Find where the given text appears and provide that cell's center as [x, y] coordinate. 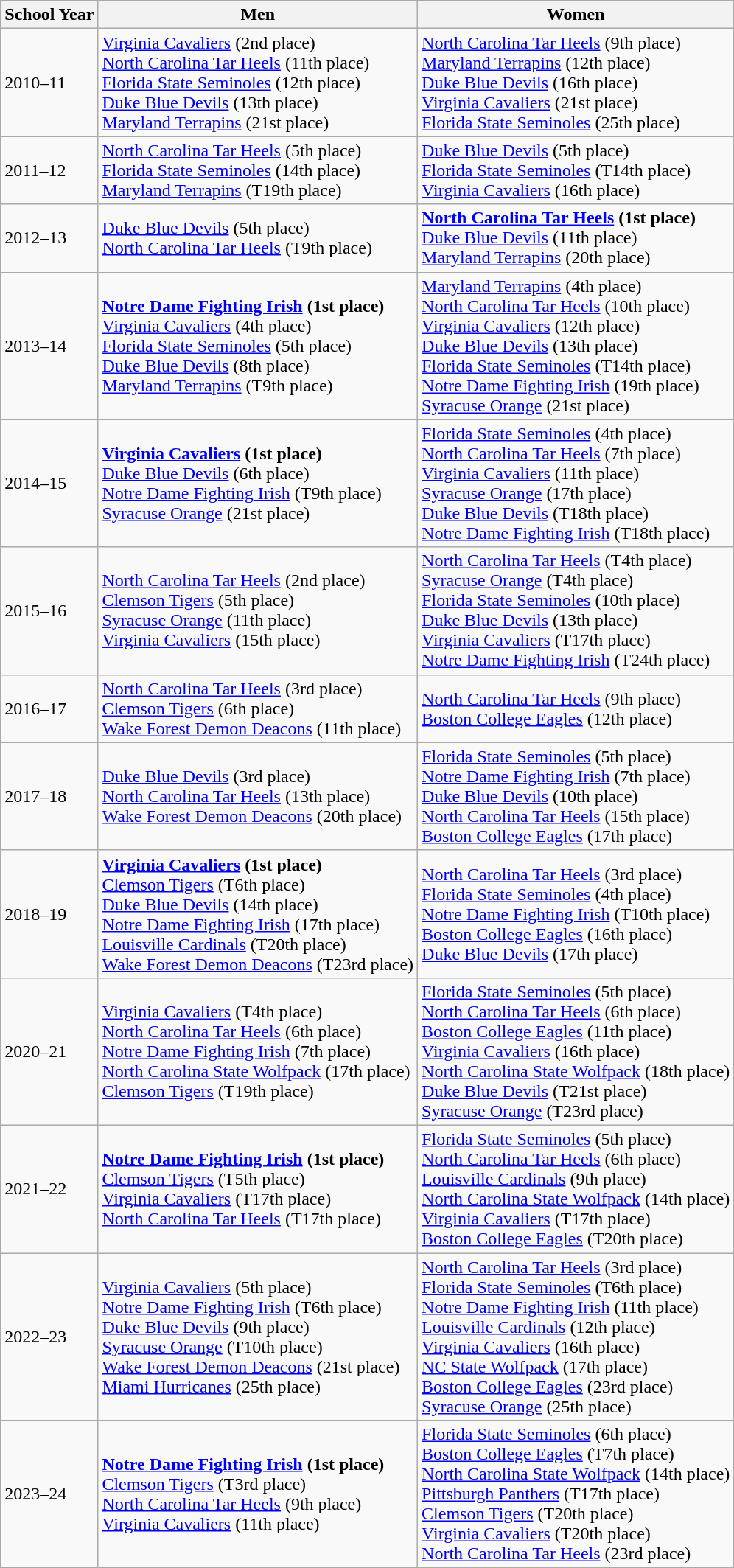
2016–17 [49, 708]
Women [576, 15]
2010–11 [49, 83]
2020–21 [49, 1051]
2017–18 [49, 796]
North Carolina Tar Heels (5th place)Florida State Seminoles (14th place)Maryland Terrapins (T19th place) [258, 170]
Notre Dame Fighting Irish (1st place)Clemson Tigers (T5th place)Virginia Cavaliers (T17th place)North Carolina Tar Heels (T17th place) [258, 1188]
Duke Blue Devils (3rd place)North Carolina Tar Heels (13th place)Wake Forest Demon Deacons (20th place) [258, 796]
2014–15 [49, 484]
2022–23 [49, 1337]
North Carolina Tar Heels (9th place)Boston College Eagles (12th place) [576, 708]
School Year [49, 15]
North Carolina Tar Heels (2nd place)Clemson Tigers (5th place)Syracuse Orange (11th place)Virginia Cavaliers (15th place) [258, 610]
Duke Blue Devils (5th place)Florida State Seminoles (T14th place)Virginia Cavaliers (16th place) [576, 170]
2021–22 [49, 1188]
2013–14 [49, 346]
Men [258, 15]
2011–12 [49, 170]
Notre Dame Fighting Irish (1st place)Clemson Tigers (T3rd place)North Carolina Tar Heels (9th place)Virginia Cavaliers (11th place) [258, 1494]
Virginia Cavaliers (1st place)Duke Blue Devils (6th place)Notre Dame Fighting Irish (T9th place)Syracuse Orange (21st place) [258, 484]
Duke Blue Devils (5th place)North Carolina Tar Heels (T9th place) [258, 238]
North Carolina Tar Heels (3rd place)Clemson Tigers (6th place)Wake Forest Demon Deacons (11th place) [258, 708]
2023–24 [49, 1494]
2018–19 [49, 914]
North Carolina Tar Heels (1st place)Duke Blue Devils (11th place)Maryland Terrapins (20th place) [576, 238]
2015–16 [49, 610]
2012–13 [49, 238]
